Output the (x, y) coordinate of the center of the cell containing the given text.  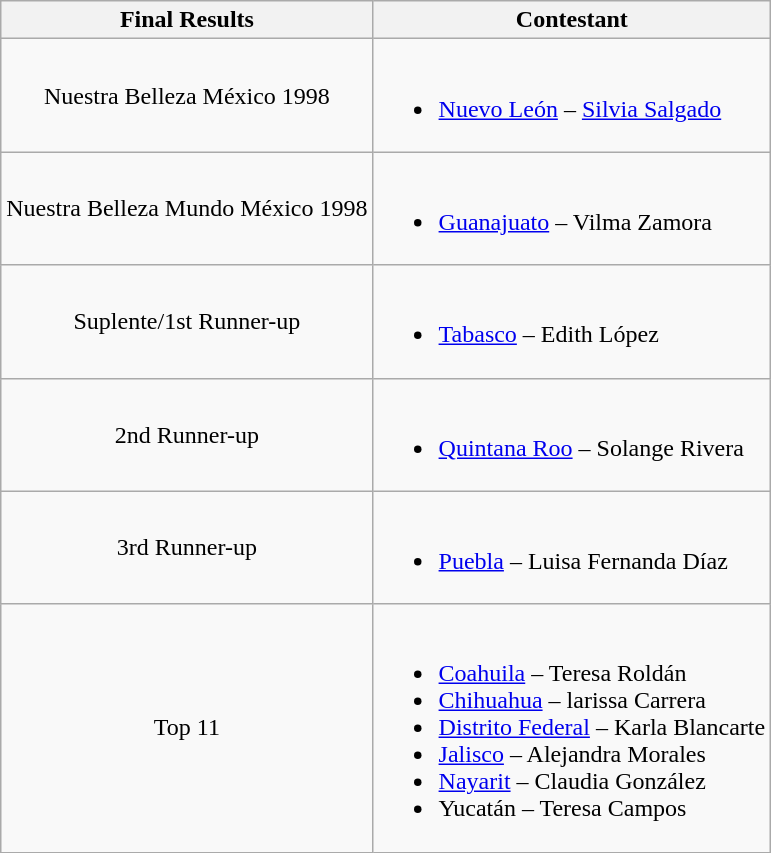
Puebla – Luisa Fernanda Díaz (572, 548)
Nuevo León – Silvia Salgado (572, 96)
Guanajuato – Vilma Zamora (572, 208)
Nuestra Belleza Mundo México 1998 (187, 208)
Suplente/1st Runner-up (187, 322)
Final Results (187, 20)
Nuestra Belleza México 1998 (187, 96)
Contestant (572, 20)
3rd Runner-up (187, 548)
2nd Runner-up (187, 434)
Tabasco – Edith López (572, 322)
Top 11 (187, 728)
Quintana Roo – Solange Rivera (572, 434)
